Provide the (x, y) coordinate of the cell's center where the given text is located.  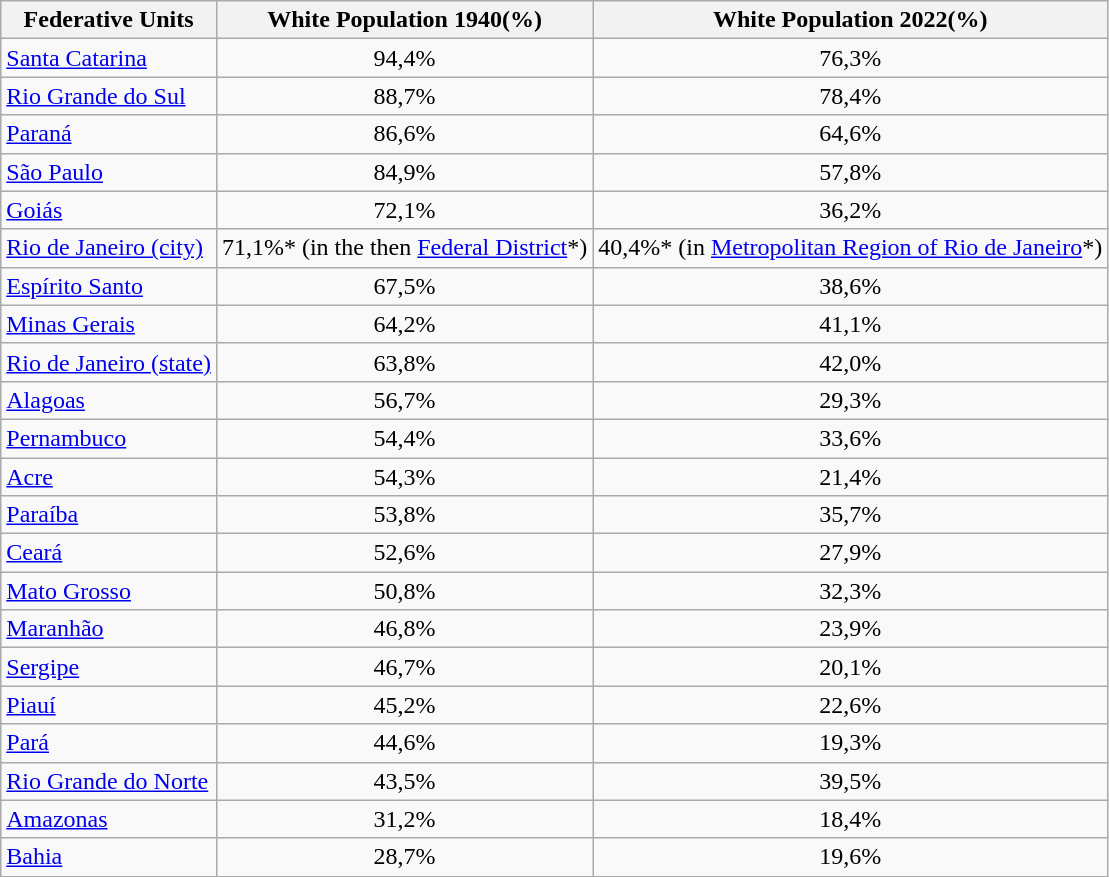
Maranhão (109, 629)
Piauí (109, 705)
43,5% (404, 781)
36,2% (850, 210)
40,4%* (in Metropolitan Region of Rio de Janeiro*) (850, 248)
57,8% (850, 172)
23,9% (850, 629)
18,4% (850, 819)
Rio Grande do Norte (109, 781)
88,7% (404, 96)
Goiás (109, 210)
56,7% (404, 400)
44,6% (404, 743)
Paraná (109, 134)
Pernambuco (109, 438)
54,4% (404, 438)
Minas Gerais (109, 324)
31,2% (404, 819)
41,1% (850, 324)
54,3% (404, 477)
28,7% (404, 857)
Amazonas (109, 819)
32,3% (850, 591)
Santa Catarina (109, 58)
46,7% (404, 667)
42,0% (850, 362)
Bahia (109, 857)
Rio de Janeiro (state) (109, 362)
Acre (109, 477)
33,6% (850, 438)
78,4% (850, 96)
Alagoas (109, 400)
39,5% (850, 781)
94,4% (404, 58)
White Population 1940(%) (404, 20)
Espírito Santo (109, 286)
21,4% (850, 477)
67,5% (404, 286)
Rio de Janeiro (city) (109, 248)
São Paulo (109, 172)
46,8% (404, 629)
38,6% (850, 286)
64,6% (850, 134)
45,2% (404, 705)
Sergipe (109, 667)
35,7% (850, 515)
White Population 2022(%) (850, 20)
76,3% (850, 58)
Ceará (109, 553)
72,1% (404, 210)
84,9% (404, 172)
Paraíba (109, 515)
Mato Grosso (109, 591)
53,8% (404, 515)
27,9% (850, 553)
63,8% (404, 362)
Pará (109, 743)
19,3% (850, 743)
22,6% (850, 705)
86,6% (404, 134)
Rio Grande do Sul (109, 96)
20,1% (850, 667)
29,3% (850, 400)
50,8% (404, 591)
64,2% (404, 324)
Federative Units (109, 20)
71,1%* (in the then Federal District*) (404, 248)
19,6% (850, 857)
52,6% (404, 553)
